Search for the cell housing the specified text and yield its [X, Y] center coordinate. 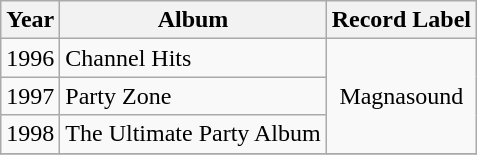
Magnasound [401, 96]
1998 [30, 134]
1997 [30, 96]
Channel Hits [193, 58]
Album [193, 20]
Record Label [401, 20]
The Ultimate Party Album [193, 134]
Year [30, 20]
Party Zone [193, 96]
1996 [30, 58]
